Scan for the cell matching the given text and deliver its [X, Y] coordinate at center. 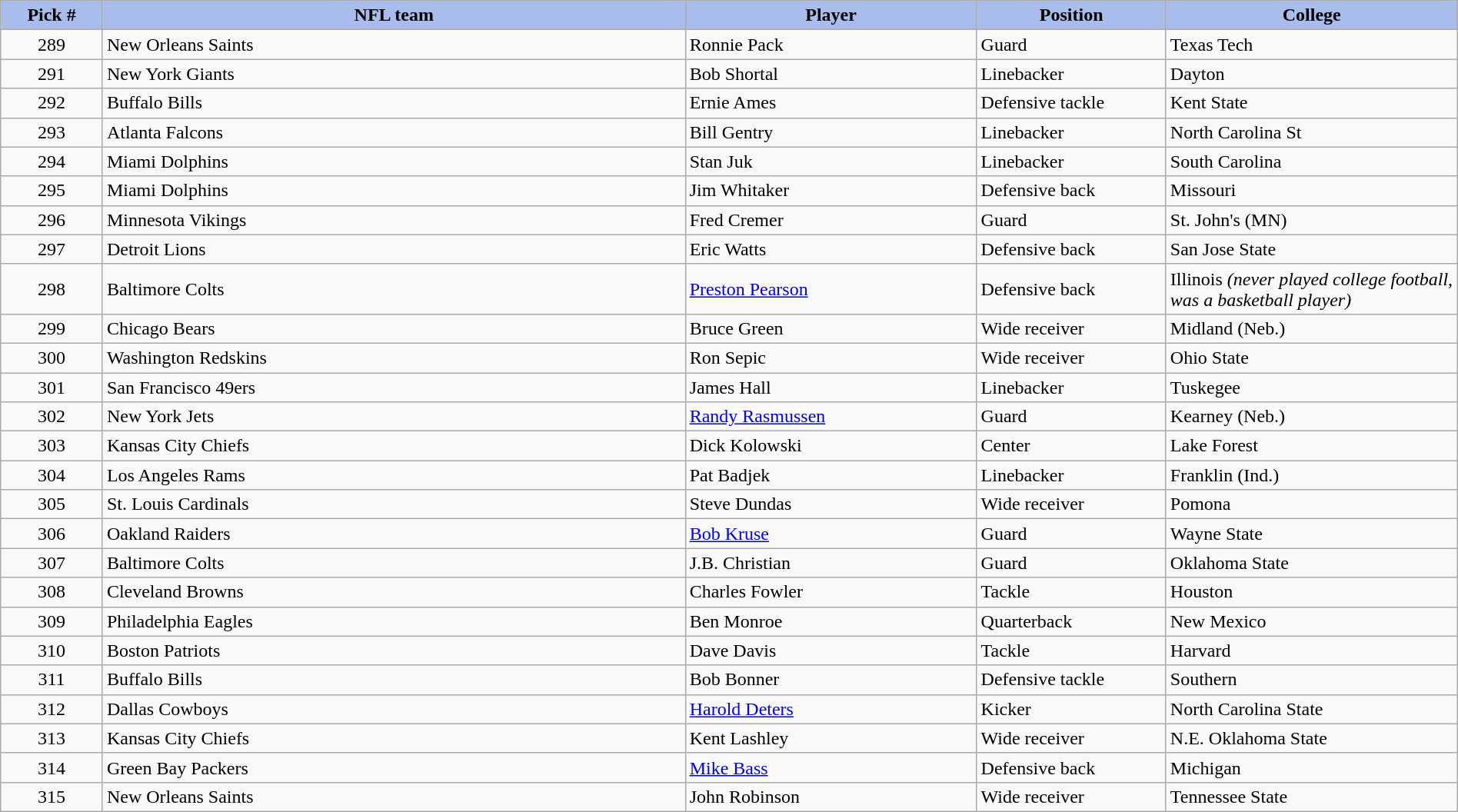
297 [52, 249]
Eric Watts [831, 249]
Cleveland Browns [394, 592]
289 [52, 45]
307 [52, 563]
Center [1071, 446]
Ron Sepic [831, 358]
Pick # [52, 15]
Illinois (never played college football, was a basketball player) [1312, 289]
Los Angeles Rams [394, 475]
North Carolina St [1312, 132]
San Jose State [1312, 249]
New York Giants [394, 74]
Tuskegee [1312, 387]
Bruce Green [831, 328]
Jim Whitaker [831, 191]
301 [52, 387]
Texas Tech [1312, 45]
Michigan [1312, 767]
Kent State [1312, 103]
312 [52, 709]
John Robinson [831, 797]
Fred Cremer [831, 220]
Stan Juk [831, 161]
Pomona [1312, 504]
Dick Kolowski [831, 446]
Houston [1312, 592]
Lake Forest [1312, 446]
303 [52, 446]
New Mexico [1312, 621]
NFL team [394, 15]
San Francisco 49ers [394, 387]
Ben Monroe [831, 621]
Harold Deters [831, 709]
Quarterback [1071, 621]
315 [52, 797]
294 [52, 161]
304 [52, 475]
299 [52, 328]
Bob Kruse [831, 534]
308 [52, 592]
300 [52, 358]
North Carolina State [1312, 709]
Atlanta Falcons [394, 132]
309 [52, 621]
Kent Lashley [831, 738]
Kicker [1071, 709]
Dave Davis [831, 651]
314 [52, 767]
291 [52, 74]
Bill Gentry [831, 132]
311 [52, 680]
Detroit Lions [394, 249]
Bob Shortal [831, 74]
292 [52, 103]
Philadelphia Eagles [394, 621]
306 [52, 534]
Boston Patriots [394, 651]
Steve Dundas [831, 504]
Ohio State [1312, 358]
Ernie Ames [831, 103]
St. Louis Cardinals [394, 504]
Dayton [1312, 74]
Franklin (Ind.) [1312, 475]
Chicago Bears [394, 328]
313 [52, 738]
310 [52, 651]
Mike Bass [831, 767]
Oklahoma State [1312, 563]
Kearney (Neb.) [1312, 417]
Player [831, 15]
Oakland Raiders [394, 534]
J.B. Christian [831, 563]
College [1312, 15]
296 [52, 220]
Minnesota Vikings [394, 220]
New York Jets [394, 417]
South Carolina [1312, 161]
Ronnie Pack [831, 45]
298 [52, 289]
Harvard [1312, 651]
295 [52, 191]
Randy Rasmussen [831, 417]
N.E. Oklahoma State [1312, 738]
Washington Redskins [394, 358]
Missouri [1312, 191]
Preston Pearson [831, 289]
302 [52, 417]
Dallas Cowboys [394, 709]
Wayne State [1312, 534]
Bob Bonner [831, 680]
Southern [1312, 680]
293 [52, 132]
St. John's (MN) [1312, 220]
Charles Fowler [831, 592]
305 [52, 504]
Tennessee State [1312, 797]
Pat Badjek [831, 475]
Green Bay Packers [394, 767]
Position [1071, 15]
James Hall [831, 387]
Midland (Neb.) [1312, 328]
